Scan for the cell matching the given text and deliver its (X, Y) coordinate at center. 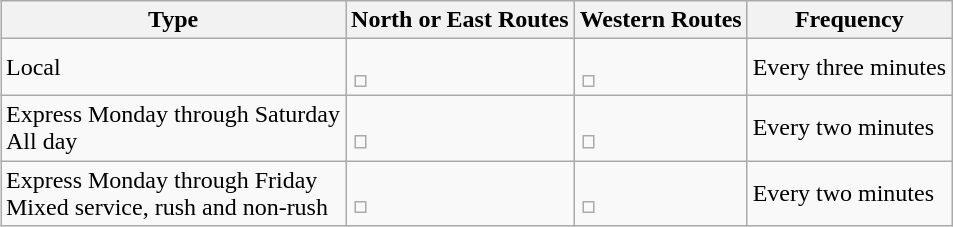
North or East Routes (460, 20)
Local (172, 68)
Every three minutes (849, 68)
Express Monday through SaturdayAll day (172, 128)
Express Monday through FridayMixed service, rush and non-rush (172, 192)
Frequency (849, 20)
Western Routes (660, 20)
Type (172, 20)
